Find where the given text appears and provide that cell's center as [x, y] coordinate. 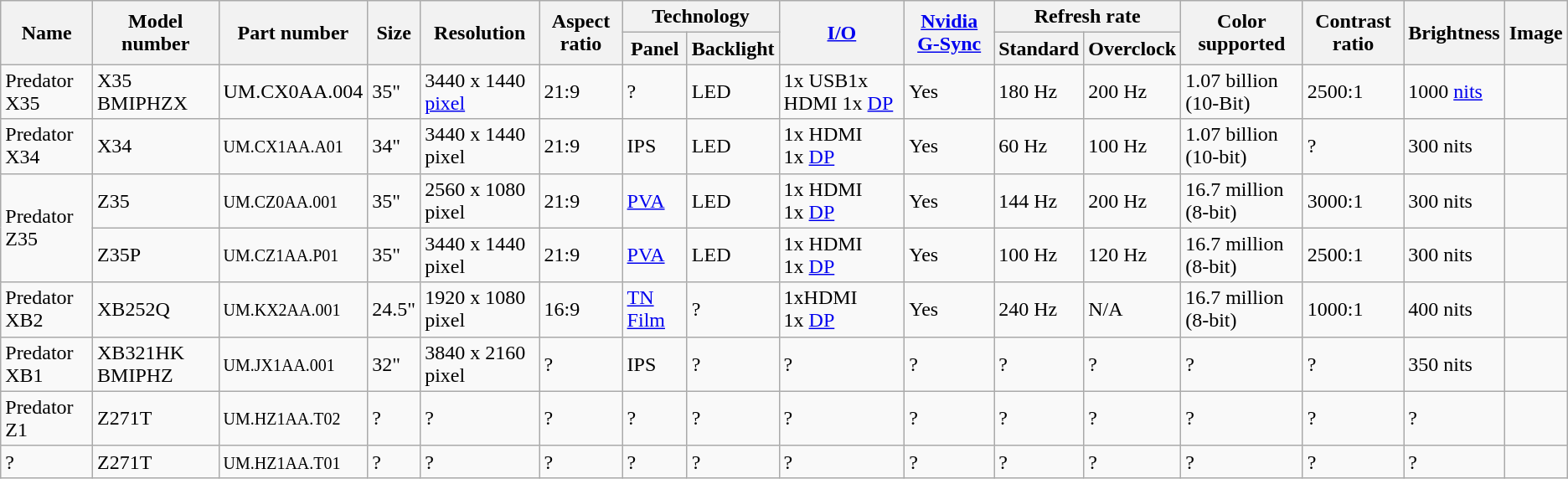
Nvidia G-Sync [950, 33]
Contrast ratio [1353, 33]
X34 [156, 146]
3840 x 2160 pixel [480, 363]
180 Hz [1039, 92]
Overclock [1132, 49]
1xHDMI1x DP [842, 310]
XB252Q [156, 310]
UM.HZ1AA.T01 [293, 461]
X35 BMIPHZX [156, 92]
240 Hz [1039, 310]
Standard [1039, 49]
UM.KX2AA.001 [293, 310]
3000:1 [1353, 201]
400 nits [1454, 310]
Color supported [1242, 33]
350 nits [1454, 363]
Predator X34 [47, 146]
TN Film [655, 310]
32" [394, 363]
Part number [293, 33]
1000 nits [1454, 92]
Predator Z35 [47, 228]
Predator X35 [47, 92]
1000:1 [1353, 310]
Backlight [733, 49]
Size [394, 33]
Name [47, 33]
N/A [1132, 310]
16:9 [581, 310]
34" [394, 146]
24.5" [394, 310]
Z35P [156, 255]
Resolution [480, 33]
2560 x 1080 pixel [480, 201]
1.07 billion (10-bit) [1242, 146]
Image [1536, 33]
1920 x 1080 pixel [480, 310]
Refresh rate [1087, 17]
Brightness [1454, 33]
1.07 billion (10-Bit) [1242, 92]
Predator Z1 [47, 419]
Model number [156, 33]
I/O [842, 33]
60 Hz [1039, 146]
UM.CX0AA.004 [293, 92]
Technology [700, 17]
1x USB1x HDMI 1x DP [842, 92]
XB321HK BMIPHZ [156, 363]
UM.CX1AA.A01 [293, 146]
120 Hz [1132, 255]
UM.HZ1AA.T02 [293, 419]
144 Hz [1039, 201]
UM.CZ0AA.001 [293, 201]
Predator XB1 [47, 363]
Predator XB2 [47, 310]
Z35 [156, 201]
Panel [655, 49]
Aspect ratio [581, 33]
UM.CZ1AA.P01 [293, 255]
UM.JX1AA.001 [293, 363]
